Pinpoint the cell where the given text exists, returning its (X, Y) midpoint coordinate. 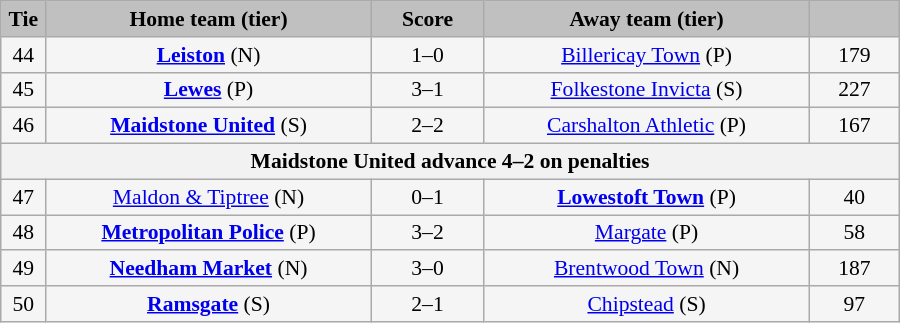
40 (854, 197)
179 (854, 55)
49 (24, 269)
167 (854, 126)
Maidstone United advance 4–2 on penalties (450, 162)
Lowestoft Town (P) (647, 197)
Score (427, 19)
97 (854, 304)
3–2 (427, 233)
50 (24, 304)
Lewes (P) (209, 90)
Tie (24, 19)
2–2 (427, 126)
Brentwood Town (N) (647, 269)
58 (854, 233)
Leiston (N) (209, 55)
46 (24, 126)
47 (24, 197)
Away team (tier) (647, 19)
Chipstead (S) (647, 304)
45 (24, 90)
Folkestone Invicta (S) (647, 90)
Maldon & Tiptree (N) (209, 197)
2–1 (427, 304)
Maidstone United (S) (209, 126)
3–0 (427, 269)
Billericay Town (P) (647, 55)
48 (24, 233)
Needham Market (N) (209, 269)
0–1 (427, 197)
44 (24, 55)
Ramsgate (S) (209, 304)
1–0 (427, 55)
Margate (P) (647, 233)
3–1 (427, 90)
227 (854, 90)
187 (854, 269)
Home team (tier) (209, 19)
Metropolitan Police (P) (209, 233)
Carshalton Athletic (P) (647, 126)
